Extract the (X, Y) coordinate from the center of the cell holding the provided text.  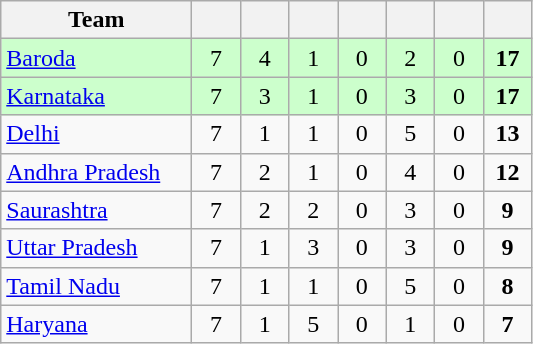
Uttar Pradesh (96, 248)
Haryana (96, 324)
Andhra Pradesh (96, 172)
Saurashtra (96, 210)
13 (508, 134)
Team (96, 20)
8 (508, 286)
12 (508, 172)
Delhi (96, 134)
Karnataka (96, 96)
Baroda (96, 58)
Tamil Nadu (96, 286)
